Search for the cell housing the specified text and yield its (X, Y) center coordinate. 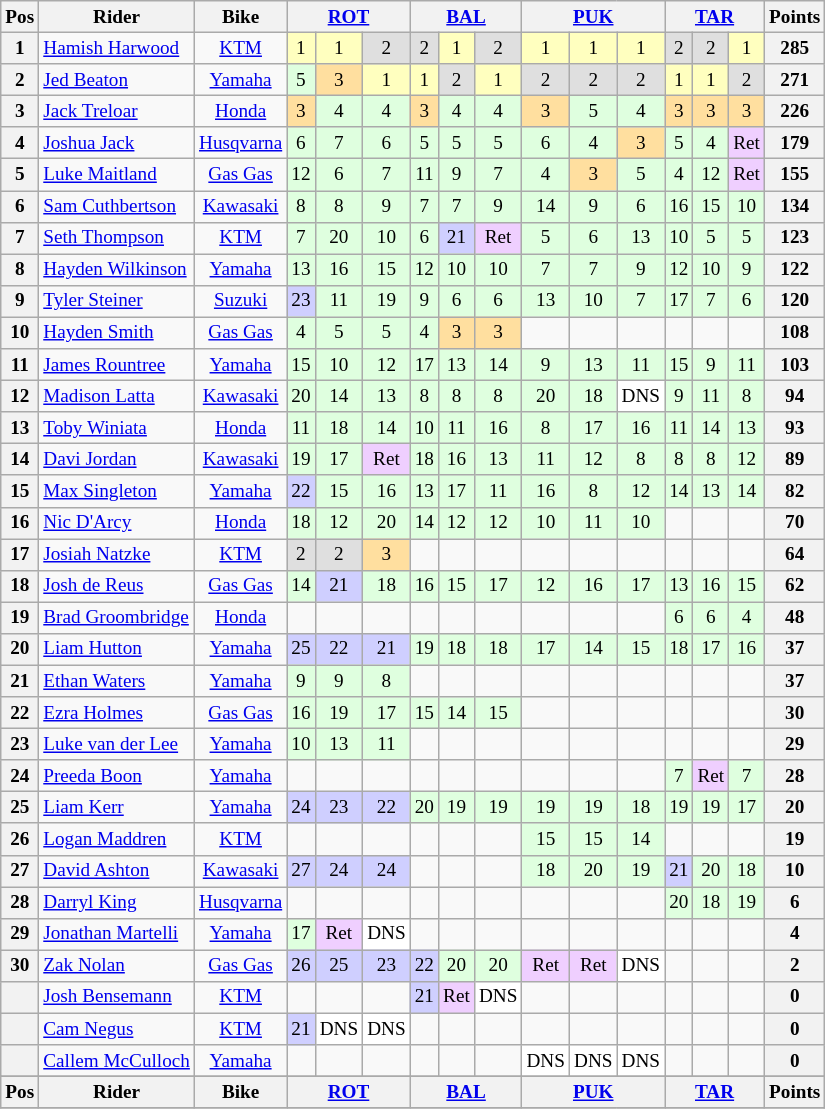
Josh de Reus (117, 586)
179 (795, 143)
Callem McCulloch (117, 1061)
103 (795, 365)
Darryl King (117, 902)
Suzuki (240, 301)
Davi Jordan (117, 460)
Jack Treloar (117, 111)
Josiah Natzke (117, 554)
70 (795, 523)
Toby Winiata (117, 428)
89 (795, 460)
Hayden Wilkinson (117, 270)
Luke van der Lee (117, 744)
226 (795, 111)
94 (795, 396)
Hayden Smith (117, 333)
48 (795, 618)
Jonathan Martelli (117, 934)
Sam Cuthbertson (117, 206)
108 (795, 333)
93 (795, 428)
Hamish Harwood (117, 48)
Luke Maitland (117, 175)
64 (795, 554)
Seth Thompson (117, 238)
Madison Latta (117, 396)
Ethan Waters (117, 681)
120 (795, 301)
134 (795, 206)
285 (795, 48)
Preeda Boon (117, 776)
122 (795, 270)
Brad Groombridge (117, 618)
James Rountree (117, 365)
271 (795, 80)
Nic D'Arcy (117, 523)
Ezra Holmes (117, 713)
Liam Kerr (117, 808)
123 (795, 238)
Jed Beaton (117, 80)
Logan Maddren (117, 839)
Joshua Jack (117, 143)
Liam Hutton (117, 649)
Cam Negus (117, 1029)
Josh Bensemann (117, 997)
155 (795, 175)
Max Singleton (117, 491)
David Ashton (117, 871)
Zak Nolan (117, 966)
82 (795, 491)
62 (795, 586)
Tyler Steiner (117, 301)
